Identify which cell holds the provided text, then report its (X, Y) central coordinate. 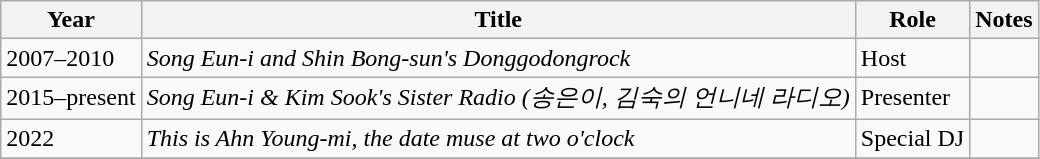
Notes (1004, 20)
Song Eun-i and Shin Bong-sun's Donggodongrock (498, 58)
Song Eun-i & Kim Sook's Sister Radio (송은이, 김숙의 언니네 라디오) (498, 98)
Title (498, 20)
Year (71, 20)
2022 (71, 138)
This is Ahn Young-mi, the date muse at two o'clock (498, 138)
Host (912, 58)
Special DJ (912, 138)
Role (912, 20)
2007–2010 (71, 58)
2015–present (71, 98)
Presenter (912, 98)
